Pinpoint the cell where the given text exists, returning its [x, y] midpoint coordinate. 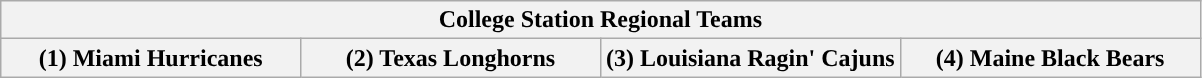
(2) Texas Longhorns [451, 58]
(4) Maine Black Bears [1050, 58]
(3) Louisiana Ragin' Cajuns [750, 58]
(1) Miami Hurricanes [151, 58]
College Station Regional Teams [600, 20]
